Provide the [X, Y] coordinate of the cell's center where the given text is located.  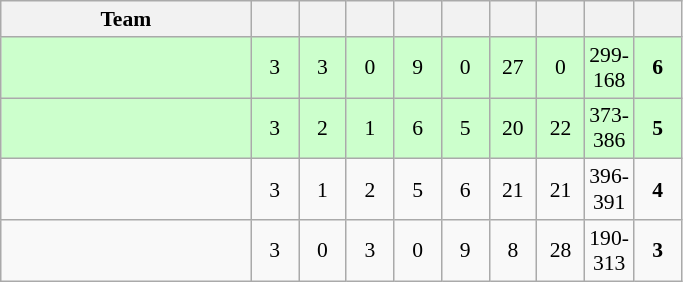
Team [126, 19]
22 [561, 128]
396-391 [609, 190]
299-168 [609, 68]
190-313 [609, 250]
28 [561, 250]
8 [513, 250]
20 [513, 128]
27 [513, 68]
373-386 [609, 128]
4 [658, 190]
